Detect which cell encompasses the target text, then output its (X, Y) center coordinate. 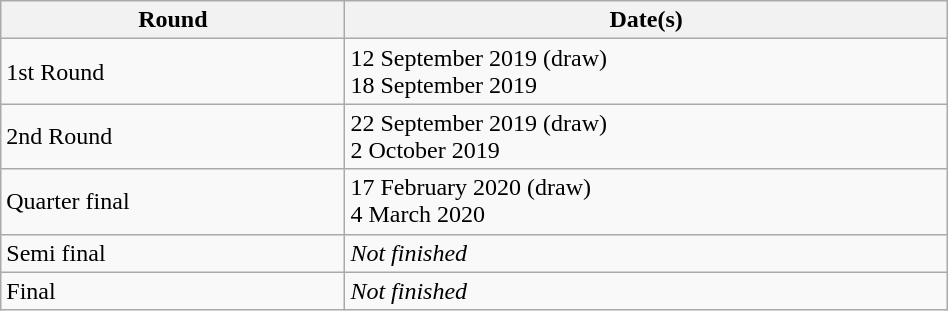
17 February 2020 (draw)4 March 2020 (646, 202)
12 September 2019 (draw)18 September 2019 (646, 72)
2nd Round (173, 136)
Round (173, 20)
Semi final (173, 253)
22 September 2019 (draw)2 October 2019 (646, 136)
1st Round (173, 72)
Date(s) (646, 20)
Final (173, 291)
Quarter final (173, 202)
